For the text-containing cell, return its midpoint in (x, y) coordinate format. 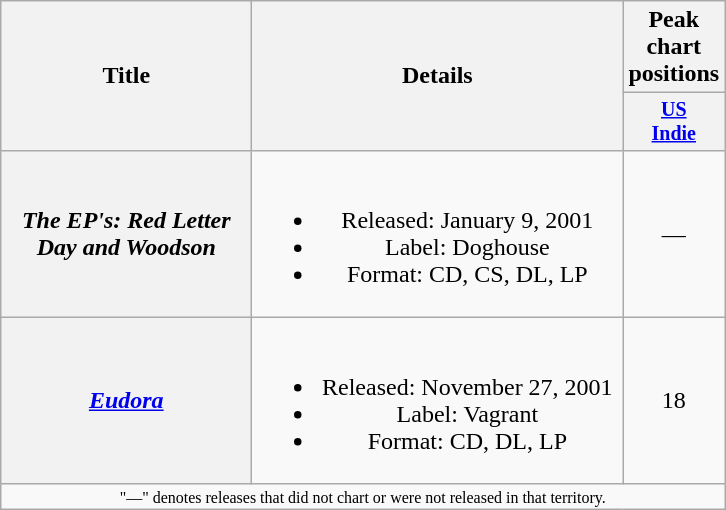
Eudora (126, 400)
Title (126, 76)
"—" denotes releases that did not chart or were not released in that territory. (363, 496)
Details (438, 76)
Peak chartpositions (674, 47)
Released: November 27, 2001Label: VagrantFormat: CD, DL, LP (438, 400)
Released: January 9, 2001Label: DoghouseFormat: CD, CS, DL, LP (438, 234)
The EP's: Red Letter Day and Woodson (126, 234)
— (674, 234)
USIndie (674, 122)
18 (674, 400)
